Detect which cell encompasses the target text, then output its (X, Y) center coordinate. 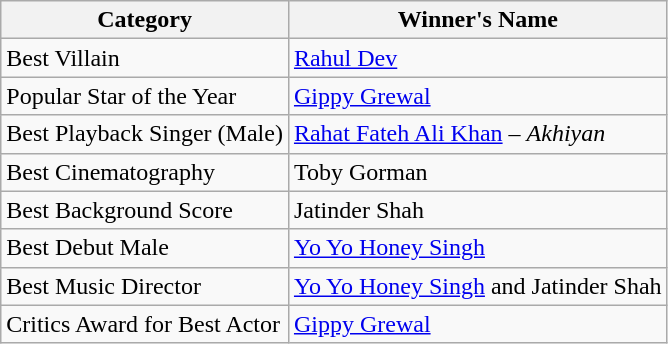
Best Cinematography (145, 172)
Category (145, 20)
Rahat Fateh Ali Khan – Akhiyan (478, 134)
Critics Award for Best Actor (145, 324)
Toby Gorman (478, 172)
Yo Yo Honey Singh and Jatinder Shah (478, 286)
Best Playback Singer (Male) (145, 134)
Winner's Name (478, 20)
Yo Yo Honey Singh (478, 248)
Rahul Dev (478, 58)
Jatinder Shah (478, 210)
Best Music Director (145, 286)
Best Villain (145, 58)
Best Background Score (145, 210)
Popular Star of the Year (145, 96)
Best Debut Male (145, 248)
